Extract the (X, Y) coordinate from the center of the cell holding the provided text.  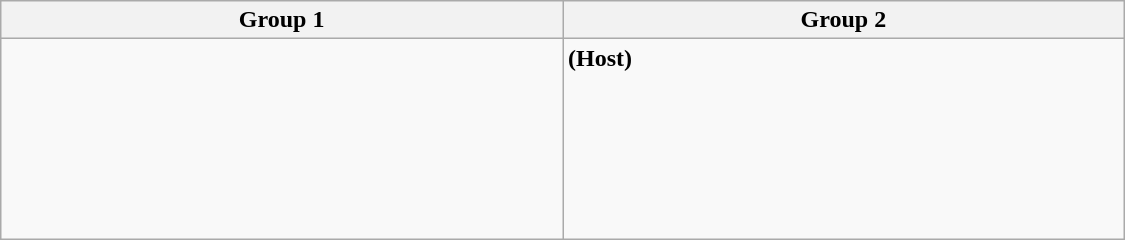
(Host) (843, 139)
Group 1 (282, 20)
Group 2 (843, 20)
